Detect which cell encompasses the target text, then output its (X, Y) center coordinate. 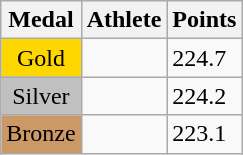
Medal (41, 20)
Points (204, 20)
224.7 (204, 58)
Gold (41, 58)
224.2 (204, 96)
Athlete (124, 20)
223.1 (204, 134)
Bronze (41, 134)
Silver (41, 96)
